Pinpoint the cell where the given text exists, returning its [X, Y] midpoint coordinate. 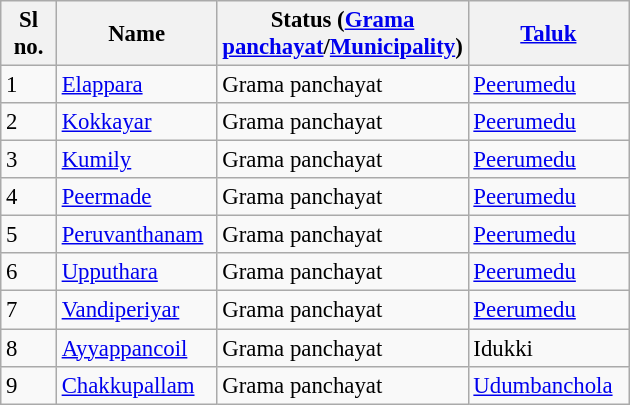
Elappara [136, 85]
Chakkupallam [136, 385]
Status (Grama panchayat/Municipality) [342, 34]
Sl no. [29, 34]
Idukki [548, 348]
Ayyappancoil [136, 348]
5 [29, 235]
Kumily [136, 160]
9 [29, 385]
Taluk [548, 34]
4 [29, 197]
Name [136, 34]
Kokkayar [136, 122]
Udumbanchola [548, 385]
1 [29, 85]
Upputhara [136, 273]
Vandiperiyar [136, 310]
Peruvanthanam [136, 235]
6 [29, 273]
3 [29, 160]
2 [29, 122]
Peermade [136, 197]
8 [29, 348]
7 [29, 310]
